Locate the cell with the specified text and output its [x, y] center coordinate. 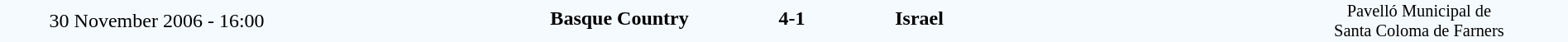
Pavelló Municipal de Santa Coloma de Farners [1419, 21]
30 November 2006 - 16:00 [157, 21]
Israel [1082, 19]
Basque Country [501, 19]
4-1 [791, 19]
